Return (x, y) of the center of cell containing provided text 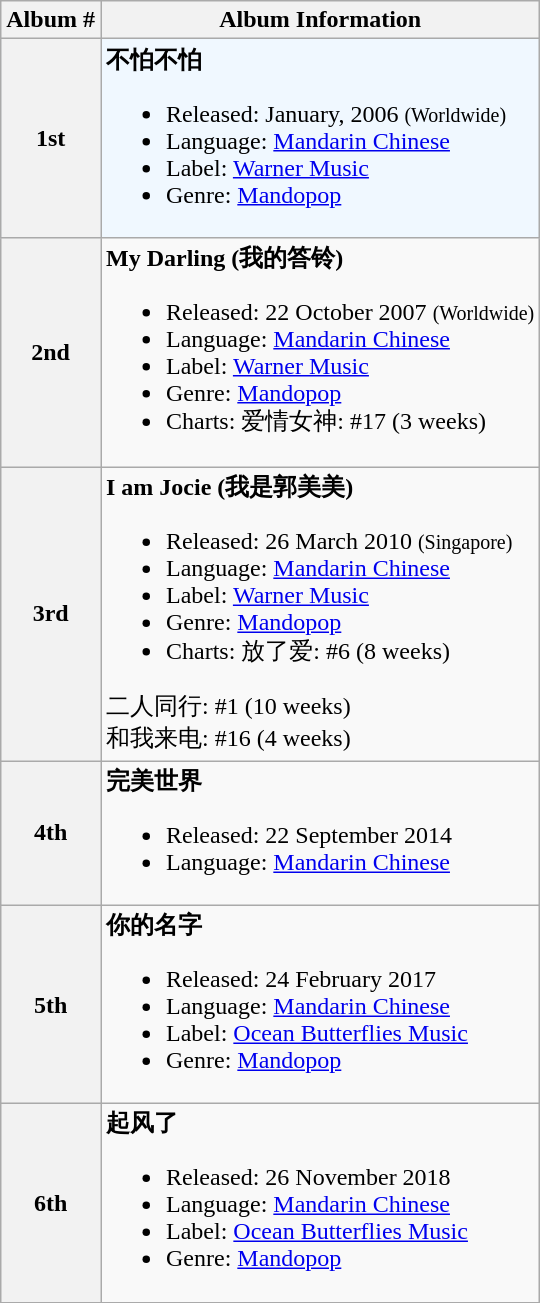
Album # (51, 20)
完美世界Released: 22 September 2014Language: Mandarin Chinese (320, 832)
3rd (51, 614)
My Darling (我的答铃)Released: 22 October 2007 (Worldwide)Language: Mandarin ChineseLabel: Warner MusicGenre: MandopopCharts: 爱情女神: #17 (3 weeks) (320, 352)
不怕不怕Released: January, 2006 (Worldwide)Language: Mandarin ChineseLabel: Warner MusicGenre: Mandopop (320, 138)
Album Information (320, 20)
4th (51, 832)
起风了Released: 26 November 2018Language: Mandarin ChineseLabel: Ocean Butterflies MusicGenre: Mandopop (320, 1204)
你的名字Released: 24 February 2017Language: Mandarin ChineseLabel: Ocean Butterflies MusicGenre: Mandopop (320, 1004)
5th (51, 1004)
1st (51, 138)
2nd (51, 352)
6th (51, 1204)
